Pinpoint the cell where the given text exists, returning its [X, Y] midpoint coordinate. 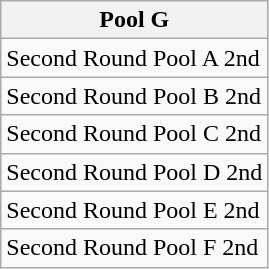
Second Round Pool F 2nd [134, 248]
Second Round Pool C 2nd [134, 134]
Second Round Pool B 2nd [134, 96]
Pool G [134, 20]
Second Round Pool D 2nd [134, 172]
Second Round Pool E 2nd [134, 210]
Second Round Pool A 2nd [134, 58]
